Capture the cell that displays the provided text and extract its [X, Y] central coordinate. 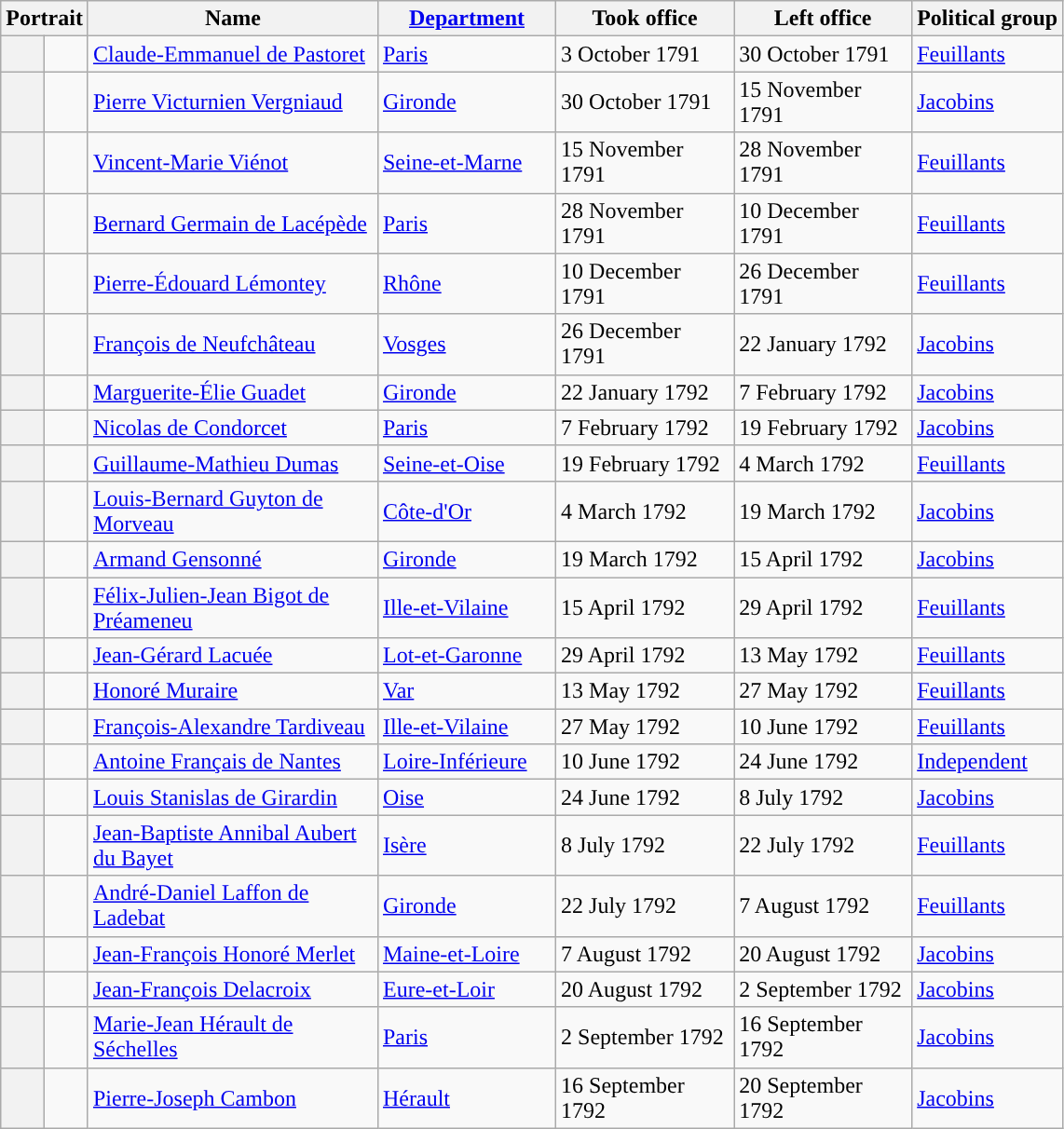
Var [466, 691]
Jean-Baptiste Annibal Aubert du Bayet [233, 846]
François-Alexandre Tardiveau [233, 727]
Antoine Français de Nantes [233, 762]
Department [466, 19]
Pierre-Édouard Lémontey [233, 283]
Honoré Muraire [233, 691]
Bernard Germain de Lacépède [233, 224]
Rhône [466, 283]
André-Daniel Laffon de Ladebat [233, 905]
Louis-Bernard Guyton de Morveau [233, 510]
Côte-d'Or [466, 510]
Louis Stanislas de Girardin [233, 797]
François de Neufchâteau [233, 345]
Seine-et-Oise [466, 463]
Claude-Emmanuel de Pastoret [233, 54]
20 September 1792 [824, 1097]
Pierre Victurnien Vergniaud [233, 102]
Guillaume-Mathieu Dumas [233, 463]
Lot-et-Garonne [466, 656]
Independent [988, 762]
3 October 1791 [645, 54]
Pierre-Joseph Cambon [233, 1097]
Félix-Julien-Jean Bigot de Préameneu [233, 607]
Jean-François Honoré Merlet [233, 954]
Vincent-Marie Viénot [233, 162]
Armand Gensonné [233, 559]
Jean-Gérard Lacuée [233, 656]
Marie-Jean Hérault de Séchelles [233, 1038]
Portrait [45, 19]
Jean-François Delacroix [233, 989]
Seine-et-Marne [466, 162]
Isère [466, 846]
Name [233, 19]
Maine-et-Loire [466, 954]
Loire-Inférieure [466, 762]
Took office [645, 19]
Oise [466, 797]
Left office [824, 19]
Nicolas de Condorcet [233, 428]
Marguerite-Élie Guadet [233, 392]
Eure-et-Loir [466, 989]
Political group [988, 19]
Vosges [466, 345]
Hérault [466, 1097]
